Detect which cell encompasses the target text, then output its [x, y] center coordinate. 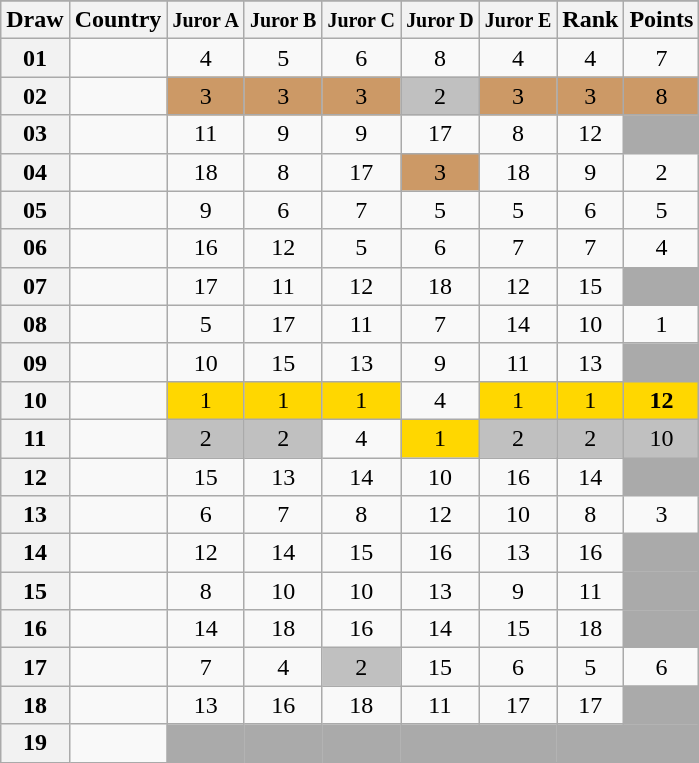
Draw [35, 20]
07 [35, 286]
Juror C [362, 20]
Rank [590, 20]
19 [35, 743]
Juror E [518, 20]
06 [35, 248]
03 [35, 134]
05 [35, 210]
Points [662, 20]
Juror B [283, 20]
01 [35, 58]
04 [35, 172]
09 [35, 362]
08 [35, 324]
Juror A [206, 20]
02 [35, 96]
Juror D [440, 20]
Country [118, 20]
